Output the (x, y) coordinate of the center of the cell containing the given text.  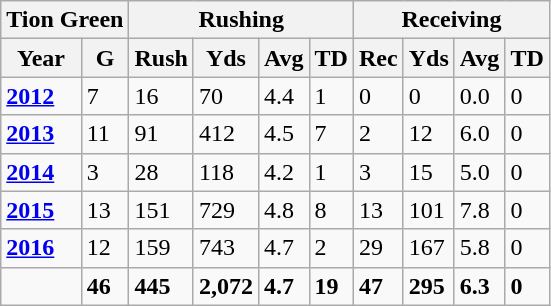
2014 (41, 172)
11 (105, 134)
2013 (41, 134)
Rush (161, 58)
4.8 (284, 210)
167 (428, 248)
2012 (41, 96)
8 (331, 210)
28 (161, 172)
159 (161, 248)
5.0 (480, 172)
15 (428, 172)
295 (428, 286)
2016 (41, 248)
729 (226, 210)
2,072 (226, 286)
445 (161, 286)
16 (161, 96)
70 (226, 96)
4.4 (284, 96)
412 (226, 134)
743 (226, 248)
6.0 (480, 134)
5.8 (480, 248)
29 (378, 248)
Receiving (451, 20)
46 (105, 286)
2015 (41, 210)
Rushing (242, 20)
4.5 (284, 134)
101 (428, 210)
Tion Green (65, 20)
19 (331, 286)
91 (161, 134)
Rec (378, 58)
0.0 (480, 96)
7.8 (480, 210)
G (105, 58)
Year (41, 58)
47 (378, 286)
6.3 (480, 286)
151 (161, 210)
118 (226, 172)
4.2 (284, 172)
